Return the (x, y) coordinate for the center point of the cell that contains the specified text.  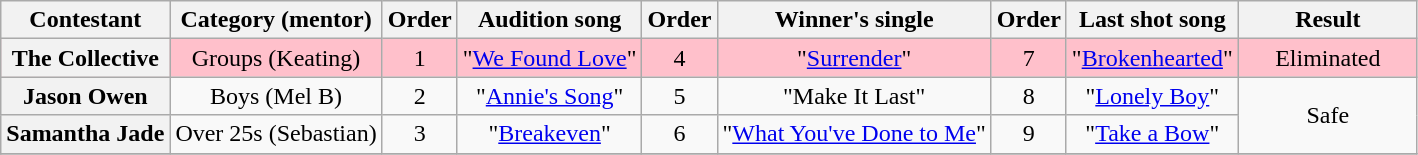
Audition song (550, 20)
"Lonely Boy" (1152, 96)
"Surrender" (854, 58)
5 (680, 96)
8 (1028, 96)
Result (1328, 20)
Jason Owen (86, 96)
Samantha Jade (86, 134)
Last shot song (1152, 20)
"Make It Last" (854, 96)
6 (680, 134)
The Collective (86, 58)
"Brokenhearted" (1152, 58)
"Breakeven" (550, 134)
Winner's single (854, 20)
"Take a Bow" (1152, 134)
"We Found Love" (550, 58)
Contestant (86, 20)
1 (420, 58)
Boys (Mel B) (276, 96)
Category (mentor) (276, 20)
Eliminated (1328, 58)
4 (680, 58)
2 (420, 96)
"Annie's Song" (550, 96)
Groups (Keating) (276, 58)
3 (420, 134)
"What You've Done to Me" (854, 134)
9 (1028, 134)
7 (1028, 58)
Over 25s (Sebastian) (276, 134)
Safe (1328, 115)
